Capture the cell that displays the provided text and extract its (X, Y) central coordinate. 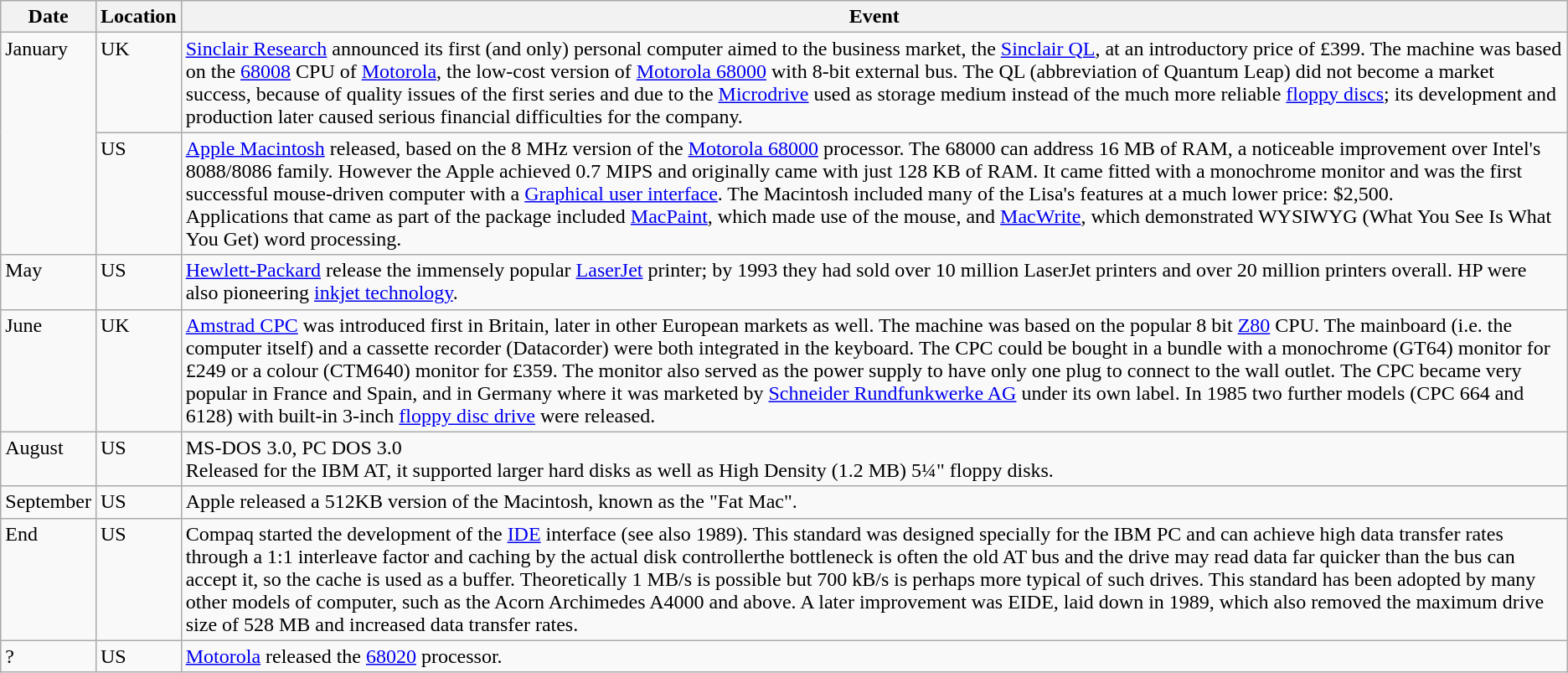
Motorola released the 68020 processor. (874, 656)
August (49, 459)
Apple released a 512KB version of the Macintosh, known as the "Fat Mac". (874, 502)
May (49, 282)
September (49, 502)
Date (49, 17)
Event (874, 17)
End (49, 579)
MS-DOS 3.0, PC DOS 3.0Released for the IBM AT, it supported larger hard disks as well as High Density (1.2 MB) 5¼" floppy disks. (874, 459)
? (49, 656)
June (49, 370)
Location (138, 17)
January (49, 144)
